For the text-containing cell, return its midpoint in (X, Y) coordinate format. 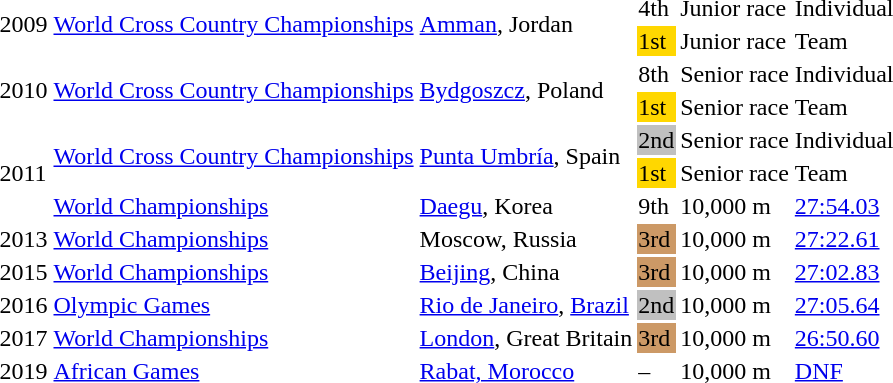
8th (656, 74)
Punta Umbría, Spain (526, 156)
Bydgoszcz, Poland (526, 90)
Junior race (735, 41)
London, Great Britain (526, 338)
Beijing, China (526, 272)
Daegu, Korea (526, 206)
9th (656, 206)
Olympic Games (234, 305)
Moscow, Russia (526, 239)
Rio de Janeiro, Brazil (526, 305)
